Determine the [X, Y] coordinate at the center of the cell enclosing the given text.  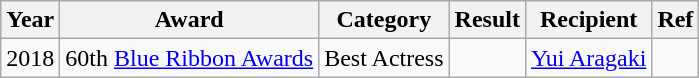
60th Blue Ribbon Awards [190, 58]
Result [487, 20]
Award [190, 20]
Ref [676, 20]
2018 [30, 58]
Recipient [588, 20]
Yui Aragaki [588, 58]
Year [30, 20]
Category [384, 20]
Best Actress [384, 58]
